From the cell containing the given text, extract its center point as [x, y] coordinate. 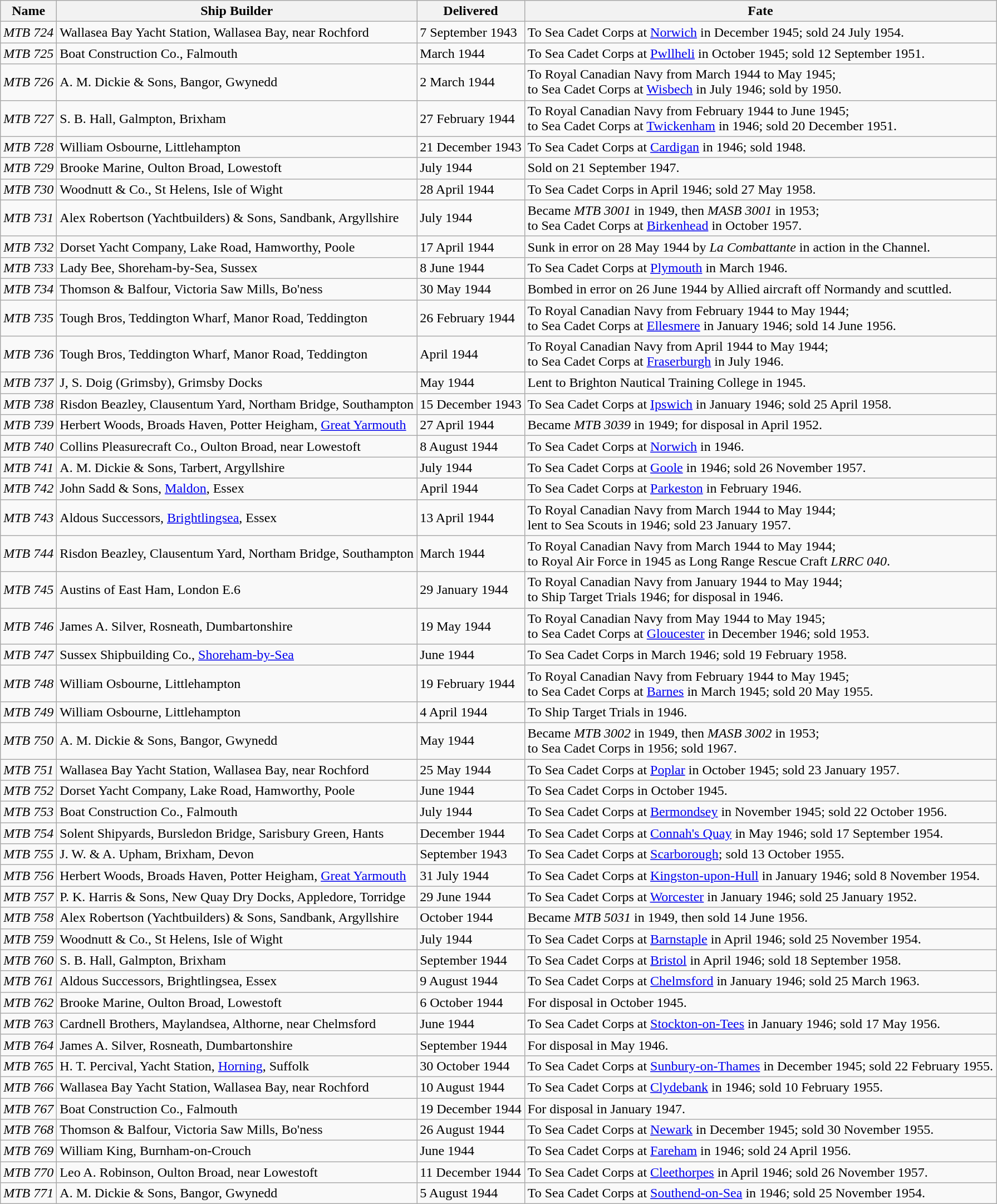
10 August 1944 [471, 1087]
To Sea Cadet Corps at Pwllheli in October 1945; sold 12 September 1951. [760, 53]
To Sea Cadet Corps in October 1945. [760, 791]
To Sea Cadet Corps at Scarborough; sold 13 October 1955. [760, 854]
To Sea Cadet Corps at Connah's Quay in May 1946; sold 17 September 1954. [760, 833]
To Sea Cadet Corps in March 1946; sold 19 February 1958. [760, 655]
To Sea Cadet Corps at Southend-on-Sea in 1946; sold 25 November 1954. [760, 1193]
MTB 751 [29, 770]
27 April 1944 [471, 425]
MTB 750 [29, 740]
5 August 1944 [471, 1193]
MTB 760 [29, 960]
MTB 733 [29, 268]
MTB 736 [29, 354]
19 December 1944 [471, 1108]
4 April 1944 [471, 712]
31 July 1944 [471, 876]
Delivered [471, 11]
30 October 1944 [471, 1066]
MTB 728 [29, 147]
MTB 755 [29, 854]
MTB 761 [29, 981]
29 June 1944 [471, 897]
J, S. Doig (Grimsby), Grimsby Docks [237, 383]
MTB 758 [29, 918]
19 February 1944 [471, 684]
29 January 1944 [471, 590]
27 February 1944 [471, 118]
MTB 748 [29, 684]
MTB 746 [29, 626]
Name [29, 11]
MTB 752 [29, 791]
Lent to Brighton Nautical Training College in 1945. [760, 383]
October 1944 [471, 918]
To Sea Cadet Corps in April 1946; sold 27 May 1958. [760, 189]
Austins of East Ham, London E.6 [237, 590]
MTB 764 [29, 1045]
To Sea Cadet Corps at Cleethorpes in April 1946; sold 26 November 1957. [760, 1172]
Bombed in error on 26 June 1944 by Allied aircraft off Normandy and scuttled. [760, 289]
9 August 1944 [471, 981]
MTB 739 [29, 425]
MTB 757 [29, 897]
MTB 743 [29, 518]
MTB 729 [29, 168]
To Royal Canadian Navy from March 1944 to May 1944; lent to Sea Scouts in 1946; sold 23 January 1957. [760, 518]
MTB 763 [29, 1024]
Cardnell Brothers, Maylandsea, Althorne, near Chelmsford [237, 1024]
To Royal Canadian Navy from May 1944 to May 1945;to Sea Cadet Corps at Gloucester in December 1946; sold 1953. [760, 626]
MTB 762 [29, 1002]
26 February 1944 [471, 317]
Solent Shipyards, Bursledon Bridge, Sarisbury Green, Hants [237, 833]
7 September 1943 [471, 32]
P. K. Harris & Sons, New Quay Dry Docks, Appledore, Torridge [237, 897]
MTB 770 [29, 1172]
MTB 732 [29, 247]
Fate [760, 11]
Sussex Shipbuilding Co., Shoreham-by-Sea [237, 655]
MTB 749 [29, 712]
17 April 1944 [471, 247]
To Sea Cadet Corps at Parkeston in February 1946. [760, 489]
A. M. Dickie & Sons, Tarbert, Argyllshire [237, 468]
MTB 734 [29, 289]
Became MTB 3002 in 1949, then MASB 3002 in 1953; to Sea Cadet Corps in 1956; sold 1967. [760, 740]
MTB 766 [29, 1087]
25 May 1944 [471, 770]
H. T. Percival, Yacht Station, Horning, Suffolk [237, 1066]
MTB 756 [29, 876]
To Sea Cadet Corps at Cardigan in 1946; sold 1948. [760, 147]
21 December 1943 [471, 147]
To Sea Cadet Corps at Fareham in 1946; sold 24 April 1956. [760, 1151]
To Sea Cadet Corps at Plymouth in March 1946. [760, 268]
MTB 767 [29, 1108]
September 1943 [471, 854]
John Sadd & Sons, Maldon, Essex [237, 489]
MTB 730 [29, 189]
MTB 745 [29, 590]
To Sea Cadet Corps at Sunbury-on-Thames in December 1945; sold 22 February 1955. [760, 1066]
For disposal in October 1945. [760, 1002]
MTB 742 [29, 489]
To Sea Cadet Corps at Bristol in April 1946; sold 18 September 1958. [760, 960]
J. W. & A. Upham, Brixham, Devon [237, 854]
Lady Bee, Shoreham-by-Sea, Sussex [237, 268]
8 June 1944 [471, 268]
To Sea Cadet Corps at Ipswich in January 1946; sold 25 April 1958. [760, 404]
MTB 731 [29, 218]
To Sea Cadet Corps at Worcester in January 1946; sold 25 January 1952. [760, 897]
26 August 1944 [471, 1130]
Became MTB 5031 in 1949, then sold 14 June 1956. [760, 918]
MTB 735 [29, 317]
13 April 1944 [471, 518]
MTB 747 [29, 655]
To Sea Cadet Corps at Poplar in October 1945; sold 23 January 1957. [760, 770]
To Sea Cadet Corps at Stockton-on-Tees in January 1946; sold 17 May 1956. [760, 1024]
15 December 1943 [471, 404]
To Sea Cadet Corps at Clydebank in 1946; sold 10 February 1955. [760, 1087]
To Sea Cadet Corps at Goole in 1946; sold 26 November 1957. [760, 468]
30 May 1944 [471, 289]
To Royal Canadian Navy from January 1944 to May 1944; to Ship Target Trials 1946; for disposal in 1946. [760, 590]
MTB 754 [29, 833]
Ship Builder [237, 11]
19 May 1944 [471, 626]
To Royal Canadian Navy from February 1944 to May 1944; to Sea Cadet Corps at Ellesmere in January 1946; sold 14 June 1956. [760, 317]
Sunk in error on 28 May 1944 by La Combattante in action in the Channel. [760, 247]
MTB 741 [29, 468]
MTB 771 [29, 1193]
MTB 725 [29, 53]
MTB 753 [29, 812]
MTB 765 [29, 1066]
Became MTB 3001 in 1949, then MASB 3001 in 1953; to Sea Cadet Corps at Birkenhead in October 1957. [760, 218]
MTB 744 [29, 553]
28 April 1944 [471, 189]
2 March 1944 [471, 82]
To Royal Canadian Navy from April 1944 to May 1944; to Sea Cadet Corps at Fraserburgh in July 1946. [760, 354]
MTB 759 [29, 939]
Leo A. Robinson, Oulton Broad, near Lowestoft [237, 1172]
To Royal Canadian Navy from February 1944 to June 1945; to Sea Cadet Corps at Twickenham in 1946; sold 20 December 1951. [760, 118]
For disposal in May 1946. [760, 1045]
8 August 1944 [471, 446]
MTB 726 [29, 82]
6 October 1944 [471, 1002]
MTB 727 [29, 118]
MTB 737 [29, 383]
To Sea Cadet Corps at Norwich in 1946. [760, 446]
To Royal Canadian Navy from February 1944 to May 1945;to Sea Cadet Corps at Barnes in March 1945; sold 20 May 1955. [760, 684]
To Sea Cadet Corps at Kingston-upon-Hull in January 1946; sold 8 November 1954. [760, 876]
11 December 1944 [471, 1172]
MTB 724 [29, 32]
Collins Pleasurecraft Co., Oulton Broad, near Lowestoft [237, 446]
To Royal Canadian Navy from March 1944 to May 1944; to Royal Air Force in 1945 as Long Range Rescue Craft LRRC 040. [760, 553]
To Sea Cadet Corps at Bermondsey in November 1945; sold 22 October 1956. [760, 812]
To Sea Cadet Corps at Barnstaple in April 1946; sold 25 November 1954. [760, 939]
Became MTB 3039 in 1949; for disposal in April 1952. [760, 425]
Sold on 21 September 1947. [760, 168]
To Sea Cadet Corps at Newark in December 1945; sold 30 November 1955. [760, 1130]
To Sea Cadet Corps at Chelmsford in January 1946; sold 25 March 1963. [760, 981]
December 1944 [471, 833]
For disposal in January 1947. [760, 1108]
William King, Burnham-on-Crouch [237, 1151]
MTB 738 [29, 404]
To Ship Target Trials in 1946. [760, 712]
To Royal Canadian Navy from March 1944 to May 1945; to Sea Cadet Corps at Wisbech in July 1946; sold by 1950. [760, 82]
MTB 740 [29, 446]
MTB 769 [29, 1151]
MTB 768 [29, 1130]
To Sea Cadet Corps at Norwich in December 1945; sold 24 July 1954. [760, 32]
